Pinpoint the cell where the given text exists, returning its (X, Y) midpoint coordinate. 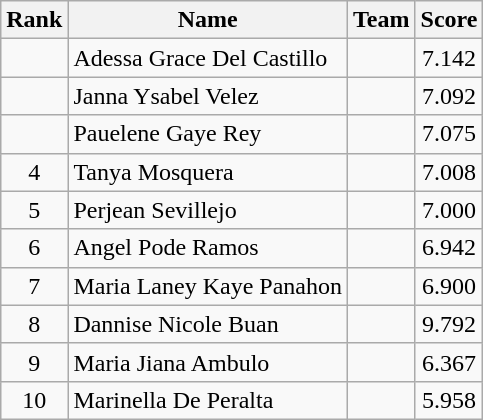
8 (34, 324)
6.900 (449, 286)
Perjean Sevillejo (208, 210)
Dannise Nicole Buan (208, 324)
7.008 (449, 172)
Angel Pode Ramos (208, 248)
Maria Laney Kaye Panahon (208, 286)
Adessa Grace Del Castillo (208, 58)
Score (449, 20)
6.942 (449, 248)
7.000 (449, 210)
5.958 (449, 400)
10 (34, 400)
7 (34, 286)
Rank (34, 20)
7.075 (449, 134)
Name (208, 20)
Marinella De Peralta (208, 400)
6 (34, 248)
7.092 (449, 96)
6.367 (449, 362)
Janna Ysabel Velez (208, 96)
7.142 (449, 58)
Tanya Mosquera (208, 172)
Pauelene Gaye Rey (208, 134)
5 (34, 210)
Maria Jiana Ambulo (208, 362)
9.792 (449, 324)
4 (34, 172)
9 (34, 362)
Team (381, 20)
